Scan for the cell matching the given text and deliver its [X, Y] coordinate at center. 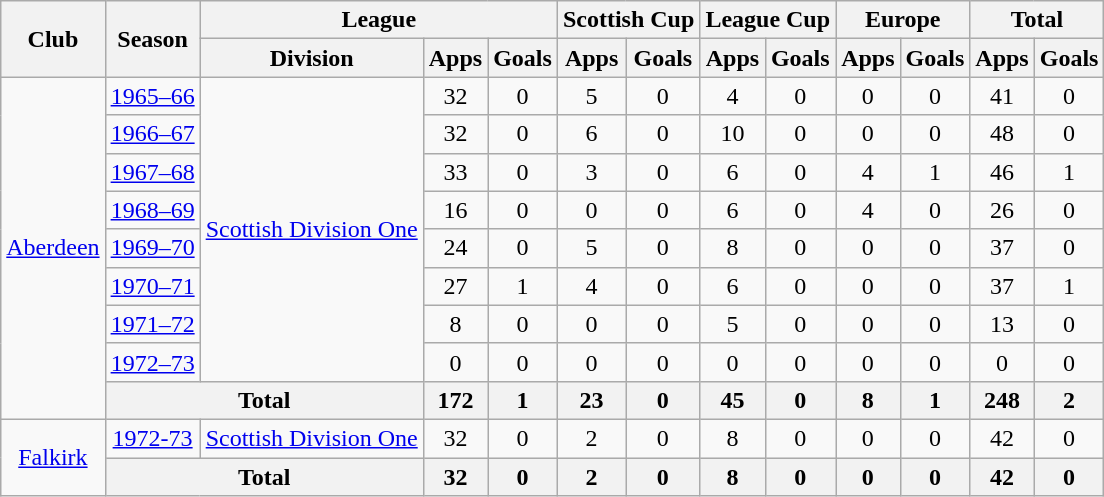
23 [591, 400]
27 [455, 286]
48 [1002, 134]
Season [152, 39]
46 [1002, 172]
Europe [903, 20]
3 [591, 172]
172 [455, 400]
1970–71 [152, 286]
Division [312, 58]
13 [1002, 324]
1965–66 [152, 96]
10 [732, 134]
16 [455, 210]
1966–67 [152, 134]
1969–70 [152, 248]
1967–68 [152, 172]
League [378, 20]
1972-73 [152, 438]
24 [455, 248]
45 [732, 400]
1972–73 [152, 362]
1968–69 [152, 210]
Falkirk [53, 457]
1971–72 [152, 324]
41 [1002, 96]
Scottish Cup [628, 20]
26 [1002, 210]
33 [455, 172]
Aberdeen [53, 248]
248 [1002, 400]
League Cup [768, 20]
Club [53, 39]
